Provide the (x, y) coordinate of the cell's center where the given text is located.  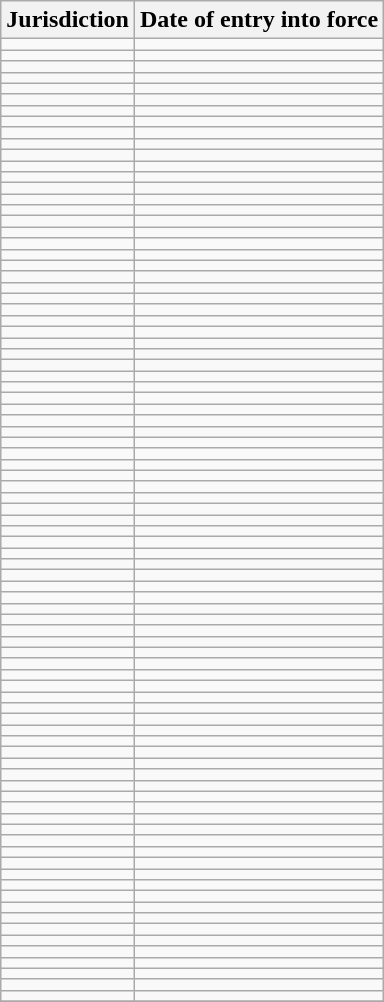
Date of entry into force (260, 20)
Jurisdiction (68, 20)
